Scan for the cell matching the given text and deliver its [X, Y] coordinate at center. 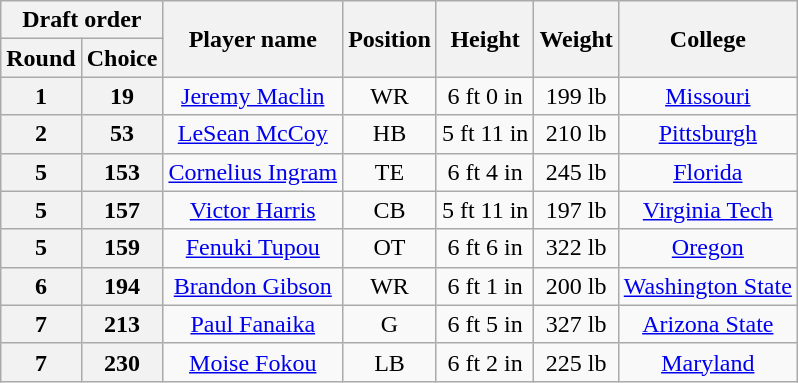
Height [485, 39]
Arizona State [708, 324]
6 [41, 286]
Florida [708, 172]
Paul Fanaika [253, 324]
Pittsburgh [708, 134]
6 ft 2 in [485, 362]
Victor Harris [253, 210]
Washington State [708, 286]
Fenuki Tupou [253, 248]
Choice [122, 58]
197 lb [576, 210]
CB [390, 210]
College [708, 39]
199 lb [576, 96]
Virginia Tech [708, 210]
194 [122, 286]
213 [122, 324]
G [390, 324]
6 ft 1 in [485, 286]
OT [390, 248]
Maryland [708, 362]
LB [390, 362]
Player name [253, 39]
Oregon [708, 248]
230 [122, 362]
LeSean McCoy [253, 134]
225 lb [576, 362]
Position [390, 39]
Missouri [708, 96]
159 [122, 248]
157 [122, 210]
6 ft 0 in [485, 96]
Brandon Gibson [253, 286]
Cornelius Ingram [253, 172]
2 [41, 134]
6 ft 4 in [485, 172]
322 lb [576, 248]
HB [390, 134]
Draft order [82, 20]
1 [41, 96]
6 ft 6 in [485, 248]
210 lb [576, 134]
53 [122, 134]
200 lb [576, 286]
327 lb [576, 324]
19 [122, 96]
Round [41, 58]
Jeremy Maclin [253, 96]
Weight [576, 39]
Moise Fokou [253, 362]
TE [390, 172]
6 ft 5 in [485, 324]
153 [122, 172]
245 lb [576, 172]
